From the cell containing the given text, extract its center point as (x, y) coordinate. 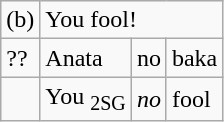
You 2SG (86, 99)
You fool! (132, 20)
(b) (20, 20)
?? (20, 58)
Anata (86, 58)
baka (194, 58)
fool (194, 99)
